For the text-containing cell, return its midpoint in (x, y) coordinate format. 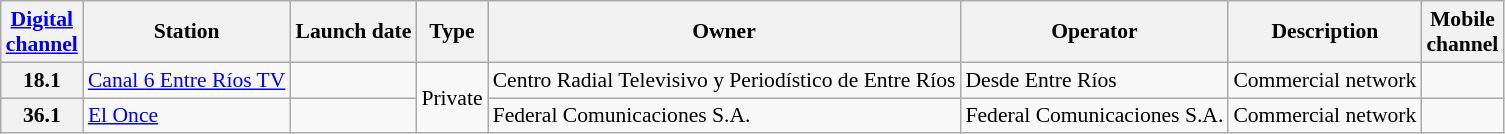
36.1 (42, 116)
Desde Entre Ríos (1094, 80)
Operator (1094, 32)
18.1 (42, 80)
Type (452, 32)
Canal 6 Entre Ríos TV (187, 80)
Launch date (353, 32)
Station (187, 32)
Digitalchannel (42, 32)
Owner (724, 32)
Private (452, 98)
Description (1324, 32)
El Once (187, 116)
Mobilechannel (1462, 32)
Centro Radial Televisivo y Periodístico de Entre Ríos (724, 80)
